Capture the cell that displays the provided text and extract its (X, Y) central coordinate. 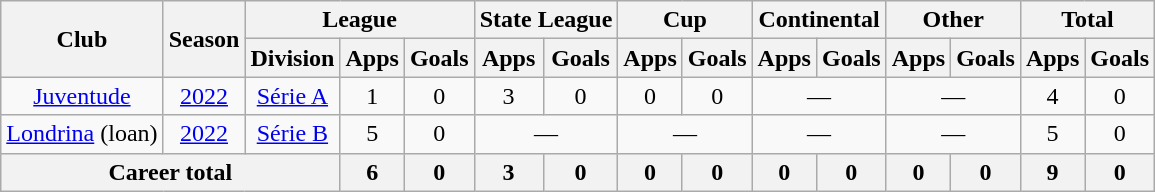
9 (1052, 172)
League (360, 20)
Cup (685, 20)
Division (292, 58)
4 (1052, 96)
Other (953, 20)
Total (1087, 20)
Season (204, 39)
6 (372, 172)
Série B (292, 134)
Continental (819, 20)
Career total (170, 172)
Club (82, 39)
Juventude (82, 96)
Londrina (loan) (82, 134)
1 (372, 96)
State League (546, 20)
Série A (292, 96)
